Provide the (X, Y) coordinate of the cell's center where the given text is located.  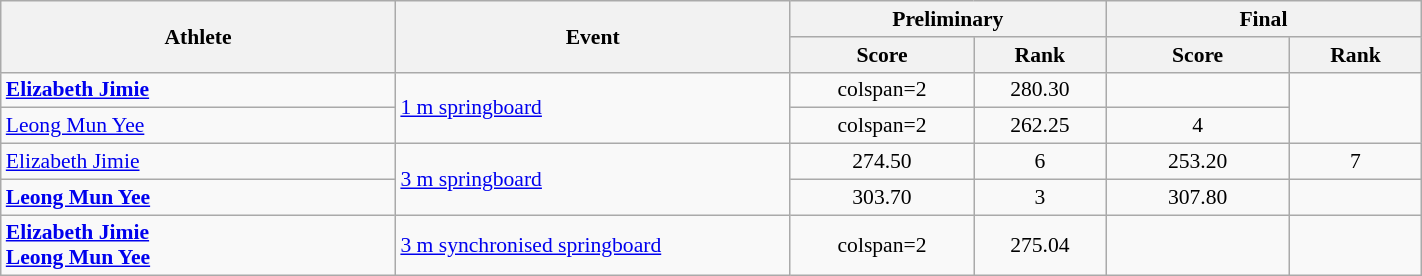
Athlete (198, 36)
307.80 (1198, 197)
303.70 (882, 197)
6 (1040, 162)
Elizabeth JimieLeong Mun Yee (198, 246)
3 (1040, 197)
3 m springboard (592, 180)
3 m synchronised springboard (592, 246)
280.30 (1040, 90)
262.25 (1040, 126)
Final (1264, 19)
4 (1198, 126)
1 m springboard (592, 108)
Event (592, 36)
275.04 (1040, 246)
Preliminary (948, 19)
274.50 (882, 162)
253.20 (1198, 162)
7 (1356, 162)
